For the text-containing cell, return its midpoint in [X, Y] coordinate format. 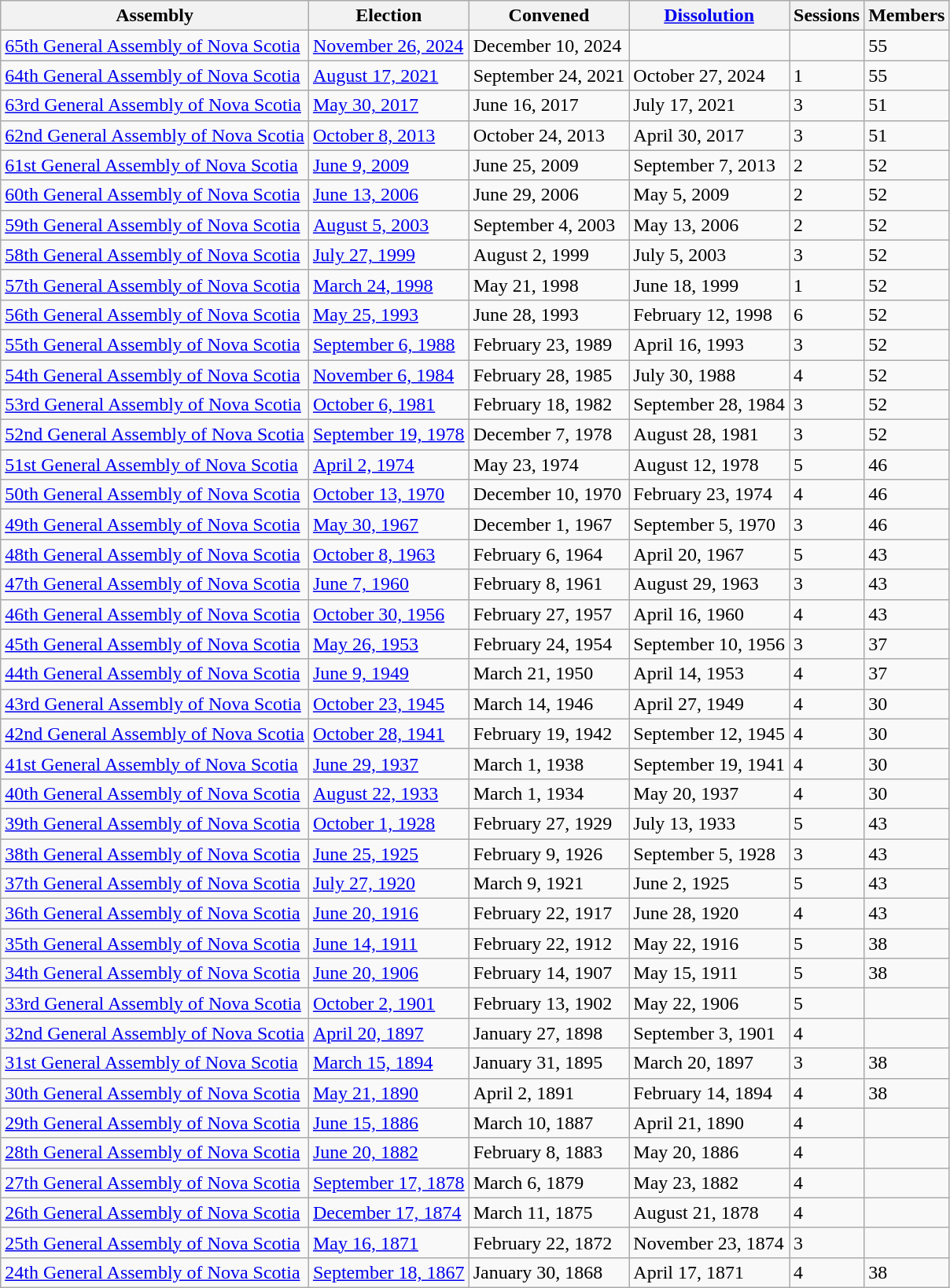
49th General Assembly of Nova Scotia [155, 524]
July 17, 2021 [709, 105]
24th General Assembly of Nova Scotia [155, 1272]
June 20, 1916 [388, 914]
February 27, 1957 [549, 614]
Dissolution [709, 16]
December 10, 1970 [549, 495]
April 16, 1960 [709, 614]
April 2, 1891 [549, 1093]
July 13, 1933 [709, 823]
64th General Assembly of Nova Scotia [155, 75]
March 9, 1921 [549, 884]
June 29, 2006 [549, 195]
October 6, 1981 [388, 405]
February 23, 1989 [549, 344]
59th General Assembly of Nova Scotia [155, 225]
January 31, 1895 [549, 1063]
December 1, 1967 [549, 524]
May 21, 1998 [549, 285]
60th General Assembly of Nova Scotia [155, 195]
May 30, 1967 [388, 524]
52nd General Assembly of Nova Scotia [155, 435]
39th General Assembly of Nova Scotia [155, 823]
6 [827, 315]
October 13, 1970 [388, 495]
November 6, 1984 [388, 375]
June 25, 2009 [549, 165]
May 5, 2009 [709, 195]
48th General Assembly of Nova Scotia [155, 554]
February 8, 1961 [549, 584]
April 17, 1871 [709, 1272]
February 22, 1912 [549, 944]
August 22, 1933 [388, 793]
August 28, 1981 [709, 435]
56th General Assembly of Nova Scotia [155, 315]
October 24, 2013 [549, 135]
37th General Assembly of Nova Scotia [155, 884]
February 9, 1926 [549, 853]
September 18, 1867 [388, 1272]
May 26, 1953 [388, 644]
47th General Assembly of Nova Scotia [155, 584]
March 6, 1879 [549, 1183]
April 30, 2017 [709, 135]
65th General Assembly of Nova Scotia [155, 46]
May 22, 1906 [709, 1003]
57th General Assembly of Nova Scotia [155, 285]
May 15, 1911 [709, 973]
June 9, 2009 [388, 165]
August 12, 1978 [709, 465]
February 13, 1902 [549, 1003]
30th General Assembly of Nova Scotia [155, 1093]
April 14, 1953 [709, 674]
May 13, 2006 [709, 225]
August 21, 1878 [709, 1213]
51st General Assembly of Nova Scotia [155, 465]
June 29, 1937 [388, 764]
May 30, 2017 [388, 105]
March 10, 1887 [549, 1123]
March 1, 1934 [549, 793]
September 10, 1956 [709, 644]
November 23, 1874 [709, 1242]
October 23, 1945 [388, 704]
March 21, 1950 [549, 674]
June 15, 1886 [388, 1123]
June 25, 1925 [388, 853]
32nd General Assembly of Nova Scotia [155, 1033]
February 28, 1985 [549, 375]
December 7, 1978 [549, 435]
35th General Assembly of Nova Scotia [155, 944]
63rd General Assembly of Nova Scotia [155, 105]
April 2, 1974 [388, 465]
October 2, 1901 [388, 1003]
July 30, 1988 [709, 375]
Members [907, 16]
April 16, 1993 [709, 344]
28th General Assembly of Nova Scotia [155, 1153]
May 23, 1882 [709, 1183]
December 17, 1874 [388, 1213]
33rd General Assembly of Nova Scotia [155, 1003]
29th General Assembly of Nova Scotia [155, 1123]
June 13, 2006 [388, 195]
February 24, 1954 [549, 644]
May 23, 1974 [549, 465]
January 27, 1898 [549, 1033]
September 17, 1878 [388, 1183]
Convened [549, 16]
November 26, 2024 [388, 46]
July 27, 1920 [388, 884]
June 7, 1960 [388, 584]
September 5, 1970 [709, 524]
42nd General Assembly of Nova Scotia [155, 734]
September 7, 2013 [709, 165]
February 14, 1907 [549, 973]
March 14, 1946 [549, 704]
46th General Assembly of Nova Scotia [155, 614]
June 28, 1993 [549, 315]
December 10, 2024 [549, 46]
March 11, 1875 [549, 1213]
October 1, 1928 [388, 823]
61st General Assembly of Nova Scotia [155, 165]
May 16, 1871 [388, 1242]
July 5, 2003 [709, 255]
February 18, 1982 [549, 405]
September 19, 1978 [388, 435]
September 28, 1984 [709, 405]
February 23, 1974 [709, 495]
February 22, 1917 [549, 914]
June 2, 1925 [709, 884]
March 15, 1894 [388, 1063]
55th General Assembly of Nova Scotia [155, 344]
July 27, 1999 [388, 255]
February 27, 1929 [549, 823]
27th General Assembly of Nova Scotia [155, 1183]
38th General Assembly of Nova Scotia [155, 853]
September 24, 2021 [549, 75]
March 20, 1897 [709, 1063]
October 8, 2013 [388, 135]
February 22, 1872 [549, 1242]
31st General Assembly of Nova Scotia [155, 1063]
45th General Assembly of Nova Scotia [155, 644]
June 28, 1920 [709, 914]
February 6, 1964 [549, 554]
Election [388, 16]
34th General Assembly of Nova Scotia [155, 973]
September 6, 1988 [388, 344]
June 14, 1911 [388, 944]
June 9, 1949 [388, 674]
40th General Assembly of Nova Scotia [155, 793]
September 3, 1901 [709, 1033]
Sessions [827, 16]
April 27, 1949 [709, 704]
August 29, 1963 [709, 584]
September 12, 1945 [709, 734]
September 4, 2003 [549, 225]
April 20, 1897 [388, 1033]
May 25, 1993 [388, 315]
May 21, 1890 [388, 1093]
Assembly [155, 16]
August 5, 2003 [388, 225]
March 24, 1998 [388, 285]
October 30, 1956 [388, 614]
April 21, 1890 [709, 1123]
June 16, 2017 [549, 105]
58th General Assembly of Nova Scotia [155, 255]
53rd General Assembly of Nova Scotia [155, 405]
February 19, 1942 [549, 734]
October 27, 2024 [709, 75]
February 8, 1883 [549, 1153]
February 12, 1998 [709, 315]
May 22, 1916 [709, 944]
August 2, 1999 [549, 255]
September 5, 1928 [709, 853]
February 14, 1894 [709, 1093]
October 8, 1963 [388, 554]
May 20, 1937 [709, 793]
41st General Assembly of Nova Scotia [155, 764]
September 19, 1941 [709, 764]
October 28, 1941 [388, 734]
44th General Assembly of Nova Scotia [155, 674]
62nd General Assembly of Nova Scotia [155, 135]
43rd General Assembly of Nova Scotia [155, 704]
June 18, 1999 [709, 285]
26th General Assembly of Nova Scotia [155, 1213]
54th General Assembly of Nova Scotia [155, 375]
June 20, 1882 [388, 1153]
June 20, 1906 [388, 973]
May 20, 1886 [709, 1153]
August 17, 2021 [388, 75]
March 1, 1938 [549, 764]
25th General Assembly of Nova Scotia [155, 1242]
36th General Assembly of Nova Scotia [155, 914]
50th General Assembly of Nova Scotia [155, 495]
April 20, 1967 [709, 554]
January 30, 1868 [549, 1272]
